Find where the given text appears and provide that cell's center as [X, Y] coordinate. 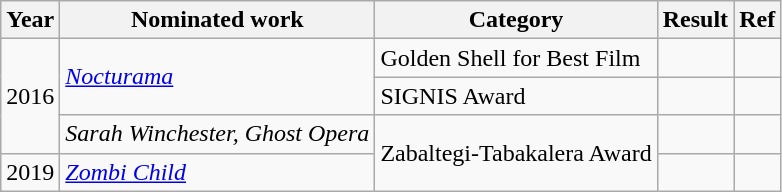
Zombi Child [218, 172]
2019 [30, 172]
SIGNIS Award [516, 96]
Nominated work [218, 20]
Ref [758, 20]
Result [695, 20]
Zabaltegi-Tabakalera Award [516, 153]
Year [30, 20]
Category [516, 20]
Sarah Winchester, Ghost Opera [218, 134]
2016 [30, 96]
Nocturama [218, 77]
Golden Shell for Best Film [516, 58]
